Identify which cell holds the provided text, then report its [x, y] central coordinate. 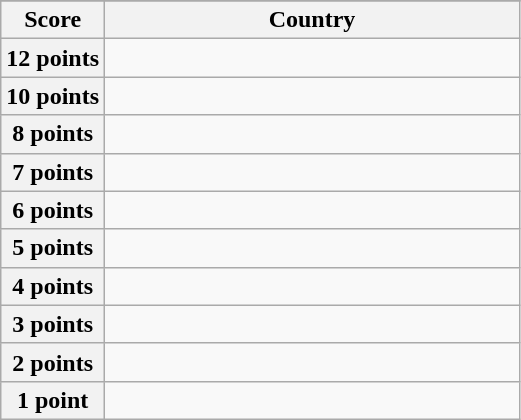
Country [312, 20]
1 point [53, 400]
6 points [53, 210]
Score [53, 20]
4 points [53, 286]
8 points [53, 134]
7 points [53, 172]
2 points [53, 362]
3 points [53, 324]
5 points [53, 248]
10 points [53, 96]
12 points [53, 58]
